Return the (X, Y) coordinate for the center point of the cell that contains the specified text.  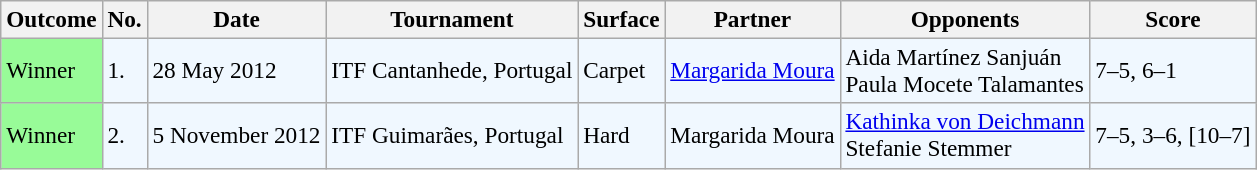
Aida Martínez Sanjuán Paula Mocete Talamantes (965, 70)
1. (124, 70)
Carpet (622, 70)
Opponents (965, 19)
7–5, 6–1 (1173, 70)
2. (124, 136)
7–5, 3–6, [10–7] (1173, 136)
Hard (622, 136)
Surface (622, 19)
ITF Guimarães, Portugal (452, 136)
28 May 2012 (236, 70)
Kathinka von Deichmann Stefanie Stemmer (965, 136)
Tournament (452, 19)
ITF Cantanhede, Portugal (452, 70)
Date (236, 19)
Score (1173, 19)
No. (124, 19)
Partner (752, 19)
5 November 2012 (236, 136)
Outcome (52, 19)
